Search for the cell housing the specified text and yield its [x, y] center coordinate. 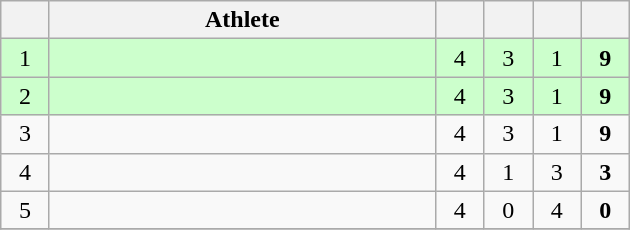
Athlete [242, 20]
2 [26, 96]
5 [26, 210]
